Locate the cell with the specified text and output its (x, y) center coordinate. 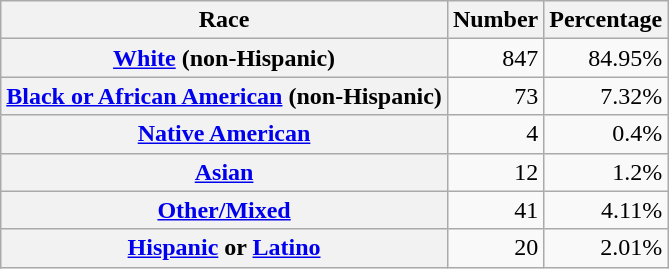
7.32% (606, 96)
73 (495, 96)
Hispanic or Latino (224, 248)
0.4% (606, 134)
847 (495, 58)
2.01% (606, 248)
20 (495, 248)
Other/Mixed (224, 210)
Number (495, 20)
White (non-Hispanic) (224, 58)
Race (224, 20)
1.2% (606, 172)
Asian (224, 172)
4 (495, 134)
12 (495, 172)
4.11% (606, 210)
84.95% (606, 58)
Black or African American (non-Hispanic) (224, 96)
41 (495, 210)
Percentage (606, 20)
Native American (224, 134)
